Extract the [X, Y] coordinate from the center of the cell holding the provided text.  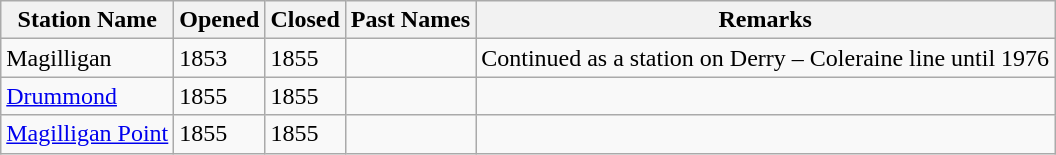
Magilligan Point [88, 134]
Station Name [88, 20]
1853 [220, 58]
Opened [220, 20]
Remarks [766, 20]
Past Names [410, 20]
Magilligan [88, 58]
Drummond [88, 96]
Continued as a station on Derry – Coleraine line until 1976 [766, 58]
Closed [305, 20]
